From the cell containing the given text, extract its center point as (x, y) coordinate. 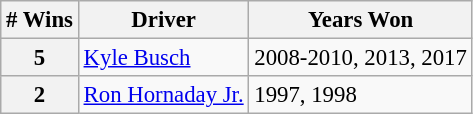
5 (40, 58)
Kyle Busch (164, 58)
Years Won (360, 20)
1997, 1998 (360, 95)
2008-2010, 2013, 2017 (360, 58)
# Wins (40, 20)
Driver (164, 20)
Ron Hornaday Jr. (164, 95)
2 (40, 95)
